Capture the cell that displays the provided text and extract its (X, Y) central coordinate. 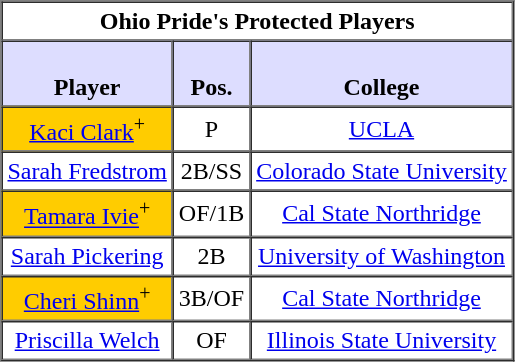
Illinois State University (382, 340)
Kaci Clark+ (88, 128)
OF (212, 340)
Pos. (212, 73)
Colorado State University (382, 172)
2B (212, 256)
Tamara Ivie+ (88, 214)
Sarah Fredstrom (88, 172)
Player (88, 73)
Cheri Shinn+ (88, 298)
3B/OF (212, 298)
2B/SS (212, 172)
University of Washington (382, 256)
Ohio Pride's Protected Players (258, 22)
OF/1B (212, 214)
College (382, 73)
Sarah Pickering (88, 256)
P (212, 128)
Priscilla Welch (88, 340)
UCLA (382, 128)
